From the cell containing the given text, extract its center point as (x, y) coordinate. 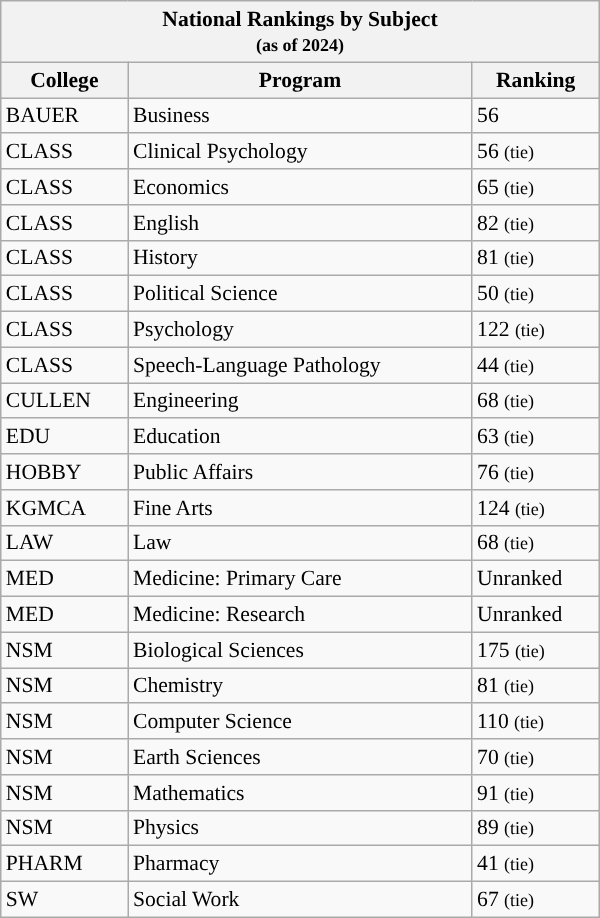
124 (tie) (536, 508)
70 (tie) (536, 757)
56 (tie) (536, 152)
Chemistry (300, 686)
Clinical Psychology (300, 152)
122 (tie) (536, 330)
KGMCA (64, 508)
50 (tie) (536, 294)
89 (tie) (536, 828)
Law (300, 543)
91 (tie) (536, 793)
LAW (64, 543)
Mathematics (300, 793)
175 (tie) (536, 650)
Ranking (536, 80)
Earth Sciences (300, 757)
63 (tie) (536, 437)
BAUER (64, 116)
Social Work (300, 900)
Pharmacy (300, 864)
44 (tie) (536, 365)
76 (tie) (536, 472)
College (64, 80)
Program (300, 80)
67 (tie) (536, 900)
SW (64, 900)
HOBBY (64, 472)
Psychology (300, 330)
65 (tie) (536, 187)
Economics (300, 187)
Engineering (300, 401)
PHARM (64, 864)
Medicine: Research (300, 615)
Political Science (300, 294)
Medicine: Primary Care (300, 579)
110 (tie) (536, 722)
Public Affairs (300, 472)
EDU (64, 437)
56 (536, 116)
82 (tie) (536, 223)
Fine Arts (300, 508)
Business (300, 116)
Computer Science (300, 722)
Biological Sciences (300, 650)
Physics (300, 828)
41 (tie) (536, 864)
National Rankings by Subject(as of 2024) (300, 32)
History (300, 258)
CULLEN (64, 401)
Speech-Language Pathology (300, 365)
English (300, 223)
Education (300, 437)
